Detect which cell encompasses the target text, then output its (x, y) center coordinate. 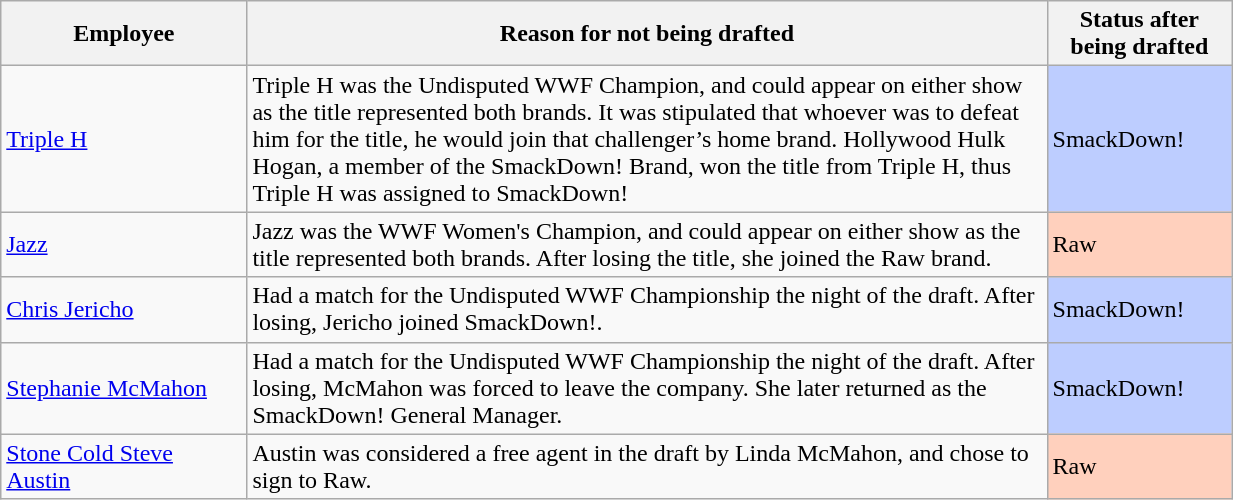
Jazz (124, 244)
Austin was considered a free agent in the draft by Linda McMahon, and chose to sign to Raw. (647, 466)
Reason for not being drafted (647, 34)
Status after being drafted (1140, 34)
Employee (124, 34)
Triple H (124, 139)
Stone Cold Steve Austin (124, 466)
Had a match for the Undisputed WWF Championship the night of the draft. After losing, Jericho joined SmackDown!. (647, 310)
Chris Jericho (124, 310)
Stephanie McMahon (124, 388)
